Detect which cell encompasses the target text, then output its (X, Y) center coordinate. 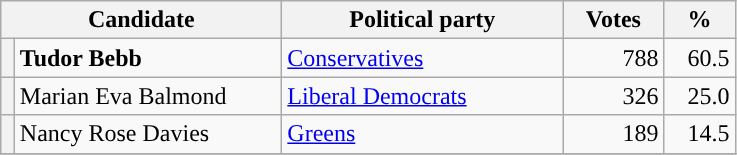
60.5 (700, 58)
Votes (614, 20)
Marian Eva Balmond (148, 96)
Nancy Rose Davies (148, 134)
788 (614, 58)
25.0 (700, 96)
% (700, 20)
14.5 (700, 134)
Candidate (142, 20)
Political party (422, 20)
Conservatives (422, 58)
Liberal Democrats (422, 96)
Tudor Bebb (148, 58)
Greens (422, 134)
326 (614, 96)
189 (614, 134)
